Search for the cell housing the specified text and yield its [X, Y] center coordinate. 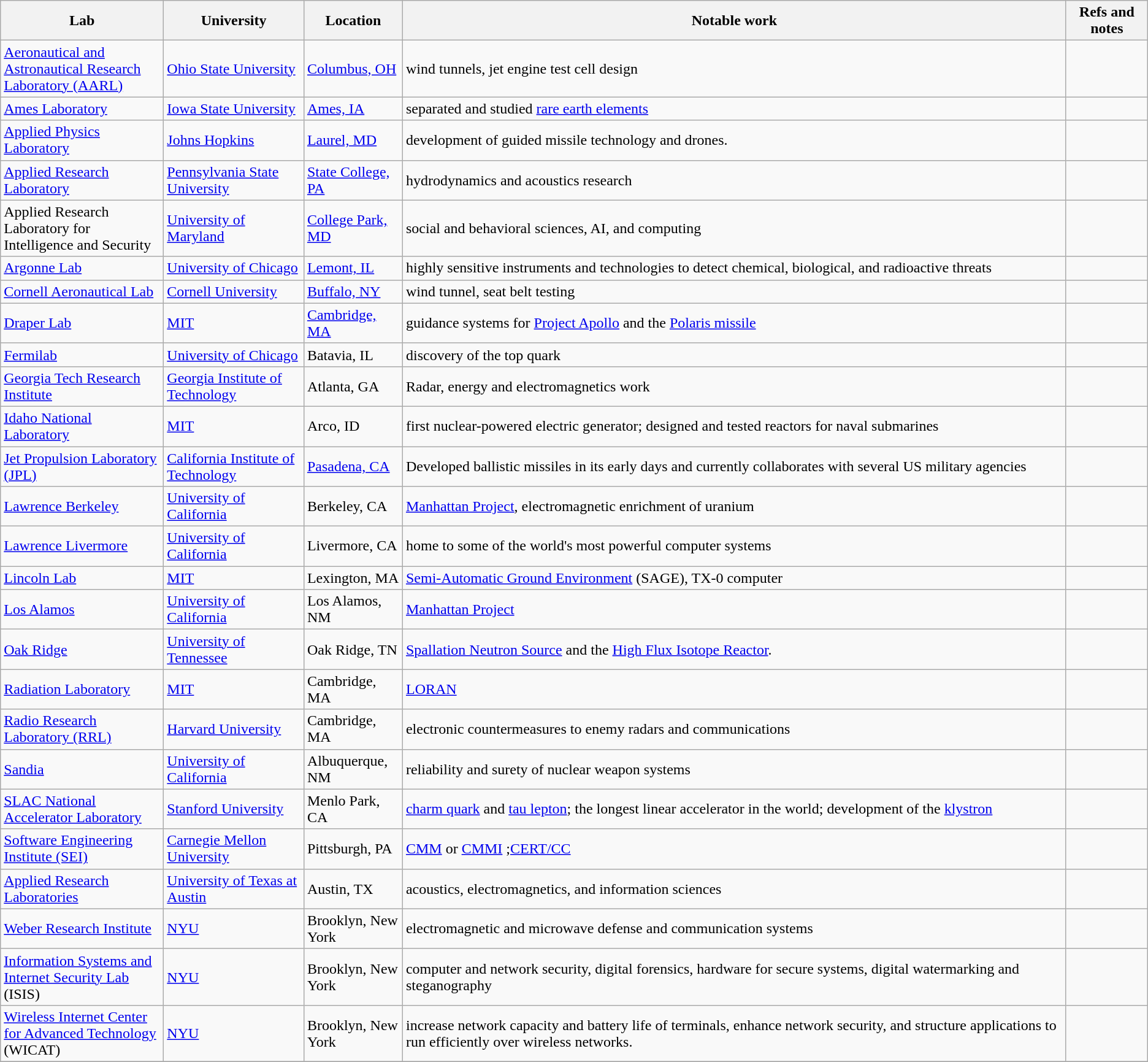
Albuquerque, NM [353, 769]
Buffalo, NY [353, 291]
Stanford University [234, 809]
Fermilab [82, 355]
electromagnetic and microwave defense and communication systems [734, 929]
Lawrence Berkeley [82, 507]
development of guided missile technology and drones. [734, 140]
Lab [82, 21]
home to some of the world's most powerful computer systems [734, 546]
Draper Lab [82, 323]
Sandia [82, 769]
Manhattan Project [734, 610]
Pennsylvania State University [234, 180]
University of Texas at Austin [234, 888]
wind tunnels, jet engine test cell design [734, 69]
guidance systems for Project Apollo and the Polaris missile [734, 323]
California Institute of Technology [234, 466]
Livermore, CA [353, 546]
Cornell University [234, 291]
Cornell Aeronautical Lab [82, 291]
Ohio State University [234, 69]
Information Systems and Internet Security Lab (ISIS) [82, 977]
acoustics, electromagnetics, and information sciences [734, 888]
Berkeley, CA [353, 507]
Weber Research Institute [82, 929]
Wireless Internet Center for Advanced Technology (WICAT) [82, 1033]
first nuclear-powered electric generator; designed and tested reactors for naval submarines [734, 426]
Oak Ridge, TN [353, 649]
Pittsburgh, PA [353, 849]
Georgia Institute of Technology [234, 387]
reliability and surety of nuclear weapon systems [734, 769]
social and behavioral sciences, AI, and computing [734, 228]
highly sensitive instruments and technologies to detect chemical, biological, and radioactive threats [734, 268]
discovery of the top quark [734, 355]
Lincoln Lab [82, 578]
Los Alamos, NM [353, 610]
computer and network security, digital forensics, hardware for secure systems, digital watermarking and steganography [734, 977]
SLAC National Accelerator Laboratory [82, 809]
Radio Research Laboratory (RRL) [82, 729]
Georgia Tech Research Institute [82, 387]
Lexington, MA [353, 578]
CMM or CMMI ;CERT/CC [734, 849]
University of Maryland [234, 228]
Semi-Automatic Ground Environment (SAGE), TX-0 computer [734, 578]
Ames, IA [353, 109]
Johns Hopkins [234, 140]
Oak Ridge [82, 649]
Batavia, IL [353, 355]
Jet Propulsion Laboratory (JPL) [82, 466]
Applied Physics Laboratory [82, 140]
College Park, MD [353, 228]
Lawrence Livermore [82, 546]
Iowa State University [234, 109]
Laurel, MD [353, 140]
Harvard University [234, 729]
Location [353, 21]
Arco, ID [353, 426]
Carnegie Mellon University [234, 849]
Notable work [734, 21]
Radiation Laboratory [82, 690]
University of Tennessee [234, 649]
Pasadena, CA [353, 466]
Atlanta, GA [353, 387]
Refs and notes [1106, 21]
Radar, energy and electromagnetics work [734, 387]
Aeronautical and Astronautical Research Laboratory (AARL) [82, 69]
Spallation Neutron Source and the High Flux Isotope Reactor. [734, 649]
Austin, TX [353, 888]
electronic countermeasures to enemy radars and communications [734, 729]
Developed ballistic missiles in its early days and currently collaborates with several US military agencies [734, 466]
LORAN [734, 690]
separated and studied rare earth elements [734, 109]
hydrodynamics and acoustics research [734, 180]
Menlo Park, CA [353, 809]
Lemont, IL [353, 268]
Software Engineering Institute (SEI) [82, 849]
Los Alamos [82, 610]
Columbus, OH [353, 69]
University [234, 21]
Applied Research Laboratory for Intelligence and Security [82, 228]
Argonne Lab [82, 268]
Idaho National Laboratory [82, 426]
wind tunnel, seat belt testing [734, 291]
Manhattan Project, electromagnetic enrichment of uranium [734, 507]
Ames Laboratory [82, 109]
Applied Research Laboratory [82, 180]
charm quark and tau lepton; the longest linear accelerator in the world; development of the klystron [734, 809]
State College, PA [353, 180]
Applied Research Laboratories [82, 888]
